From the cell containing the given text, extract its center point as (X, Y) coordinate. 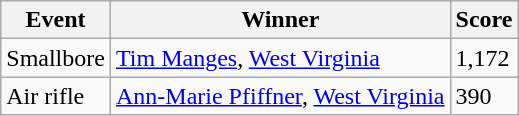
1,172 (484, 58)
Smallbore (56, 58)
Tim Manges, West Virginia (280, 58)
390 (484, 96)
Winner (280, 20)
Score (484, 20)
Air rifle (56, 96)
Event (56, 20)
Ann-Marie Pfiffner, West Virginia (280, 96)
